Detect which cell encompasses the target text, then output its (X, Y) center coordinate. 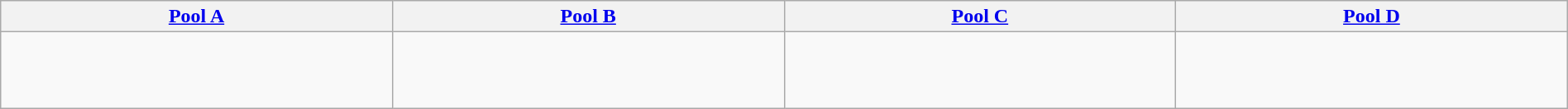
Pool B (588, 17)
Pool A (197, 17)
Pool D (1372, 17)
Pool C (980, 17)
